For the text-containing cell, return its midpoint in (x, y) coordinate format. 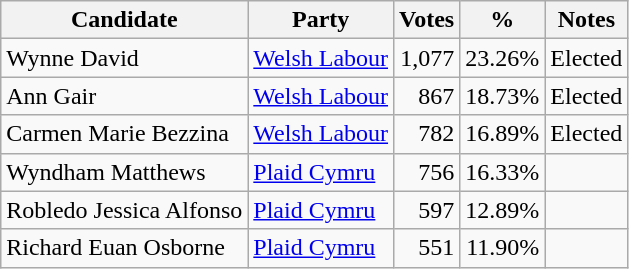
16.89% (502, 134)
Wynne David (124, 58)
Wyndham Matthews (124, 172)
Richard Euan Osborne (124, 248)
18.73% (502, 96)
756 (427, 172)
Ann Gair (124, 96)
782 (427, 134)
867 (427, 96)
Votes (427, 20)
Robledo Jessica Alfonso (124, 210)
Carmen Marie Bezzina (124, 134)
Party (321, 20)
11.90% (502, 248)
23.26% (502, 58)
Notes (586, 20)
12.89% (502, 210)
% (502, 20)
16.33% (502, 172)
Candidate (124, 20)
551 (427, 248)
597 (427, 210)
1,077 (427, 58)
